Detect which cell encompasses the target text, then output its (x, y) center coordinate. 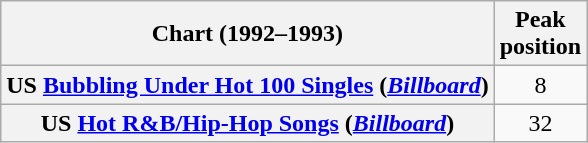
Peakposition (540, 34)
8 (540, 85)
32 (540, 123)
Chart (1992–1993) (248, 34)
US Bubbling Under Hot 100 Singles (Billboard) (248, 85)
US Hot R&B/Hip-Hop Songs (Billboard) (248, 123)
